For the text-containing cell, return its midpoint in (x, y) coordinate format. 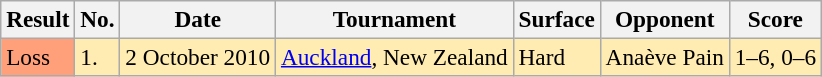
Auckland, New Zealand (395, 57)
No. (98, 19)
Opponent (664, 19)
Loss (38, 57)
1–6, 0–6 (775, 57)
2 October 2010 (198, 57)
Score (775, 19)
Anaève Pain (664, 57)
Surface (556, 19)
1. (98, 57)
Hard (556, 57)
Date (198, 19)
Tournament (395, 19)
Result (38, 19)
